Extract the (X, Y) coordinate from the center of the cell holding the provided text.  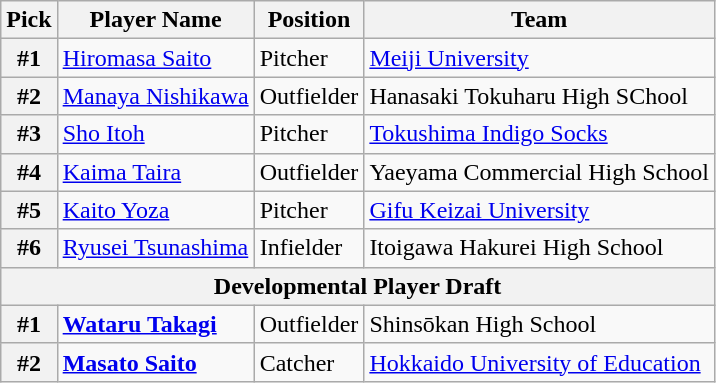
Infielder (309, 248)
Sho Itoh (156, 134)
Masato Saito (156, 362)
Catcher (309, 362)
Tokushima Indigo Socks (540, 134)
#4 (29, 172)
Hiromasa Saito (156, 58)
Wataru Takagi (156, 324)
Pick (29, 20)
Hokkaido University of Education (540, 362)
Kaima Taira (156, 172)
Shinsōkan High School (540, 324)
Team (540, 20)
Kaito Yoza (156, 210)
Yaeyama Commercial High School (540, 172)
Position (309, 20)
Itoigawa Hakurei High School (540, 248)
Meiji University (540, 58)
Hanasaki Tokuharu High SChool (540, 96)
Player Name (156, 20)
Manaya Nishikawa (156, 96)
Developmental Player Draft (358, 286)
Gifu Keizai University (540, 210)
#5 (29, 210)
Ryusei Tsunashima (156, 248)
#6 (29, 248)
#3 (29, 134)
